Return the (X, Y) coordinate for the center point of the cell that contains the specified text.  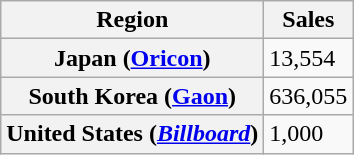
13,554 (308, 58)
636,055 (308, 96)
United States (Billboard) (132, 134)
Region (132, 20)
1,000 (308, 134)
South Korea (Gaon) (132, 96)
Sales (308, 20)
Japan (Oricon) (132, 58)
